Pinpoint the cell where the given text exists, returning its (X, Y) midpoint coordinate. 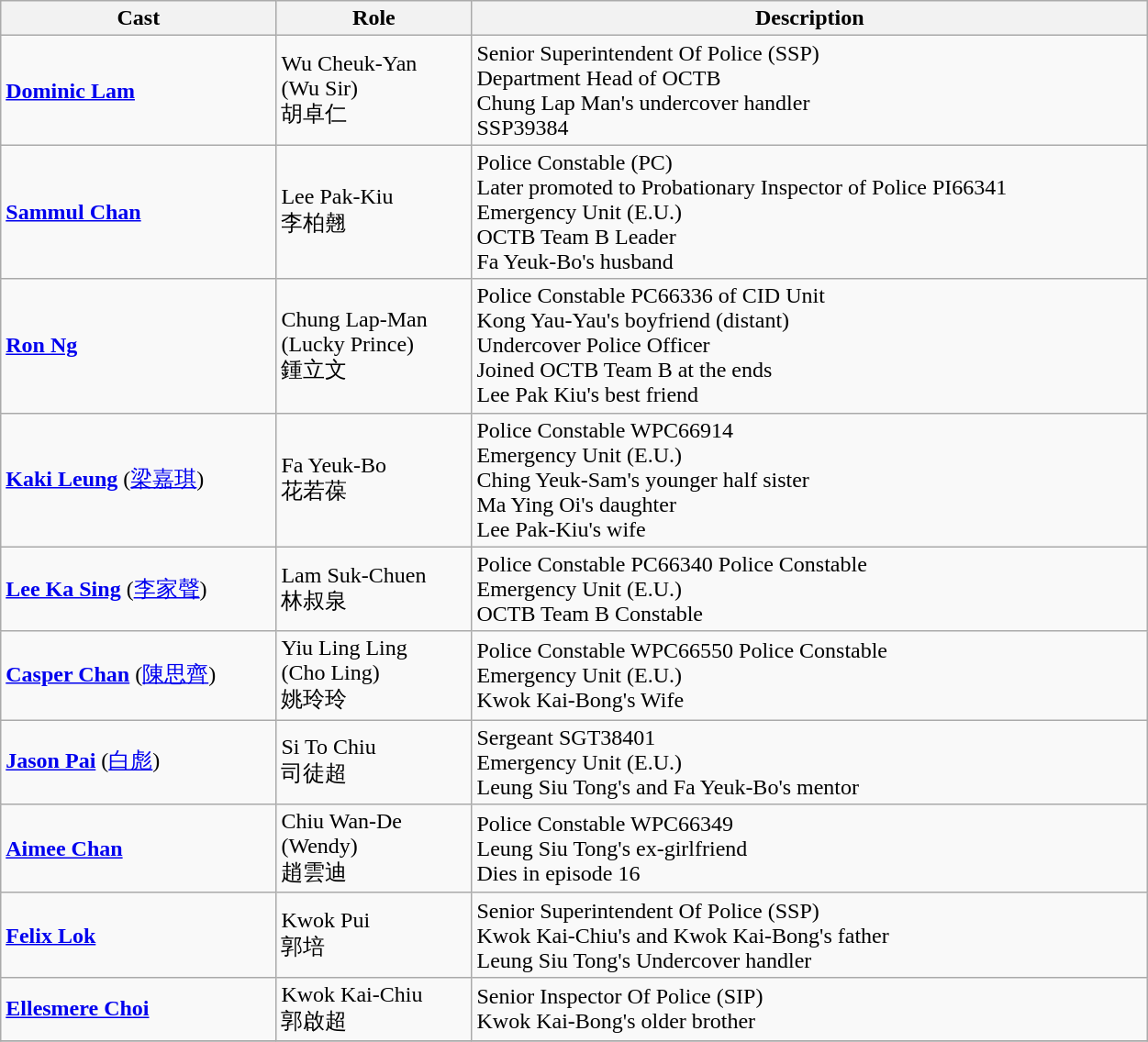
Kwok Kai-Chiu郭啟超 (374, 1009)
Cast (139, 18)
Sergeant SGT38401Emergency Unit (E.U.)Leung Siu Tong's and Fa Yeuk-Bo's mentor (809, 762)
Dominic Lam (139, 90)
Casper Chan (陳思齊) (139, 675)
Felix Lok (139, 935)
Kaki Leung (梁嘉琪) (139, 480)
Police Constable WPC66550 Police Constable Emergency Unit (E.U.)Kwok Kai-Bong's Wife (809, 675)
Senior Inspector Of Police (SIP)Kwok Kai-Bong's older brother (809, 1009)
Sammul Chan (139, 212)
Police Constable WPC66914 Emergency Unit (E.U.)Ching Yeuk-Sam's younger half sisterMa Ying Oi's daughterLee Pak-Kiu's wife (809, 480)
Senior Superintendent Of Police (SSP) Kwok Kai-Chiu's and Kwok Kai-Bong's fatherLeung Siu Tong's Undercover handler (809, 935)
Ron Ng (139, 346)
Kwok Pui郭培 (374, 935)
Lee Pak-Kiu李柏翹 (374, 212)
Lee Ka Sing (李家聲) (139, 589)
Chung Lap-Man(Lucky Prince)鍾立文 (374, 346)
Aimee Chan (139, 849)
Police Constable (PC) Later promoted to Probationary Inspector of Police PI66341 Emergency Unit (E.U.)OCTB Team B Leader Fa Yeuk-Bo's husband (809, 212)
Police Constable WPC66349Leung Siu Tong's ex-girlfriendDies in episode 16 (809, 849)
Yiu Ling Ling(Cho Ling) 姚玲玲 (374, 675)
Police Constable PC66340 Police Constable Emergency Unit (E.U.)OCTB Team B Constable (809, 589)
Ellesmere Choi (139, 1009)
Role (374, 18)
Lam Suk-Chuen 林叔泉 (374, 589)
Description (809, 18)
Chiu Wan-De(Wendy)趙雲迪 (374, 849)
Senior Superintendent Of Police (SSP) Department Head of OCTBChung Lap Man's undercover handler SSP39384 (809, 90)
Wu Cheuk-Yan(Wu Sir)胡卓仁 (374, 90)
Fa Yeuk-Bo花若葆 (374, 480)
Si To Chiu 司徒超 (374, 762)
Jason Pai (白彪) (139, 762)
